Return the [x, y] coordinate for the center point of the cell that contains the specified text.  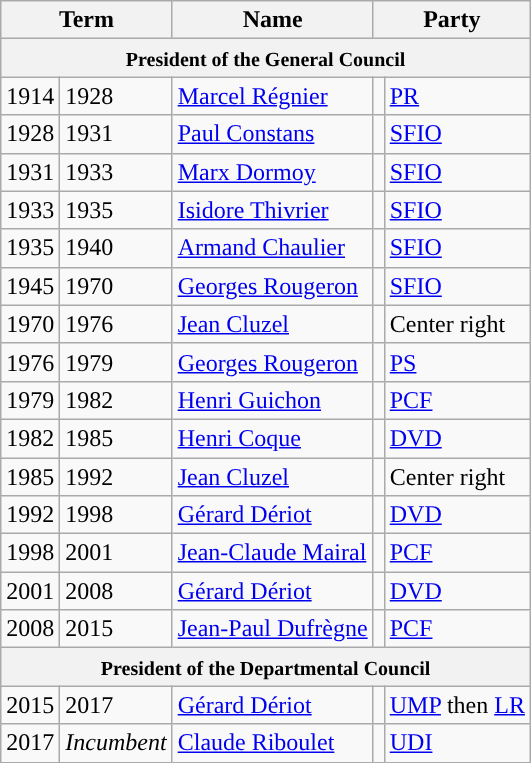
President of the General Council [266, 58]
Claude Riboulet [272, 743]
Incumbent [116, 743]
UDI [457, 743]
Term [86, 20]
Party [452, 20]
Henri Guichon [272, 400]
Isidore Thivrier [272, 210]
Armand Chaulier [272, 248]
Henri Coque [272, 438]
PR [457, 96]
Name [272, 20]
Jean-Paul Dufrègne [272, 629]
Marcel Régnier [272, 96]
1914 [30, 96]
1945 [30, 286]
Marx Dormoy [272, 172]
President of the Departmental Council [266, 667]
Paul Constans [272, 134]
Jean-Claude Mairal [272, 553]
PS [457, 362]
UMP then LR [457, 705]
1940 [116, 248]
